Locate the cell with the specified text and output its (X, Y) center coordinate. 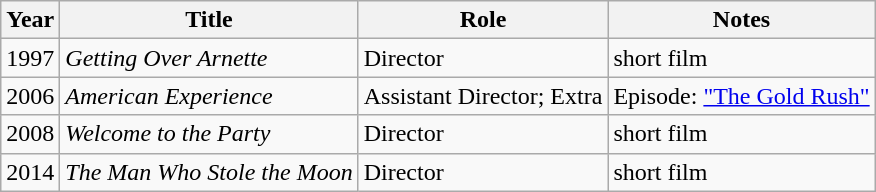
2006 (30, 96)
Role (483, 20)
Episode: "The Gold Rush" (742, 96)
2014 (30, 172)
Welcome to the Party (209, 134)
The Man Who Stole the Moon (209, 172)
Getting Over Arnette (209, 58)
Notes (742, 20)
American Experience (209, 96)
2008 (30, 134)
Year (30, 20)
Assistant Director; Extra (483, 96)
1997 (30, 58)
Title (209, 20)
